Identify which cell holds the provided text, then report its (X, Y) central coordinate. 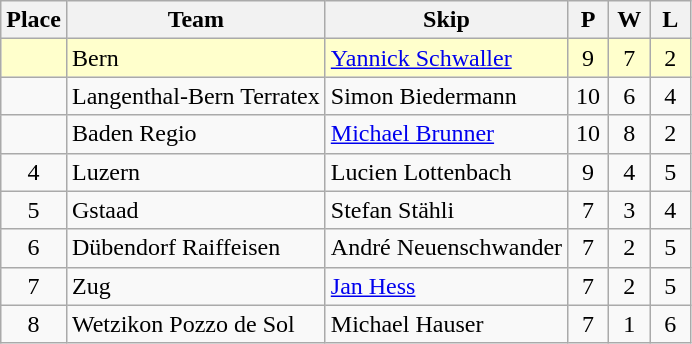
Gstaad (196, 210)
Lucien Lottenbach (446, 172)
1 (630, 324)
Jan Hess (446, 286)
Team (196, 20)
Simon Biedermann (446, 96)
Stefan Stähli (446, 210)
Bern (196, 58)
Michael Brunner (446, 134)
P (588, 20)
Baden Regio (196, 134)
Michael Hauser (446, 324)
W (630, 20)
Langenthal-Bern Terratex (196, 96)
Zug (196, 286)
Wetzikon Pozzo de Sol (196, 324)
Yannick Schwaller (446, 58)
Skip (446, 20)
André Neuenschwander (446, 248)
Place (34, 20)
3 (630, 210)
L (670, 20)
Luzern (196, 172)
Dübendorf Raiffeisen (196, 248)
